Extract the (X, Y) coordinate from the center of the cell holding the provided text.  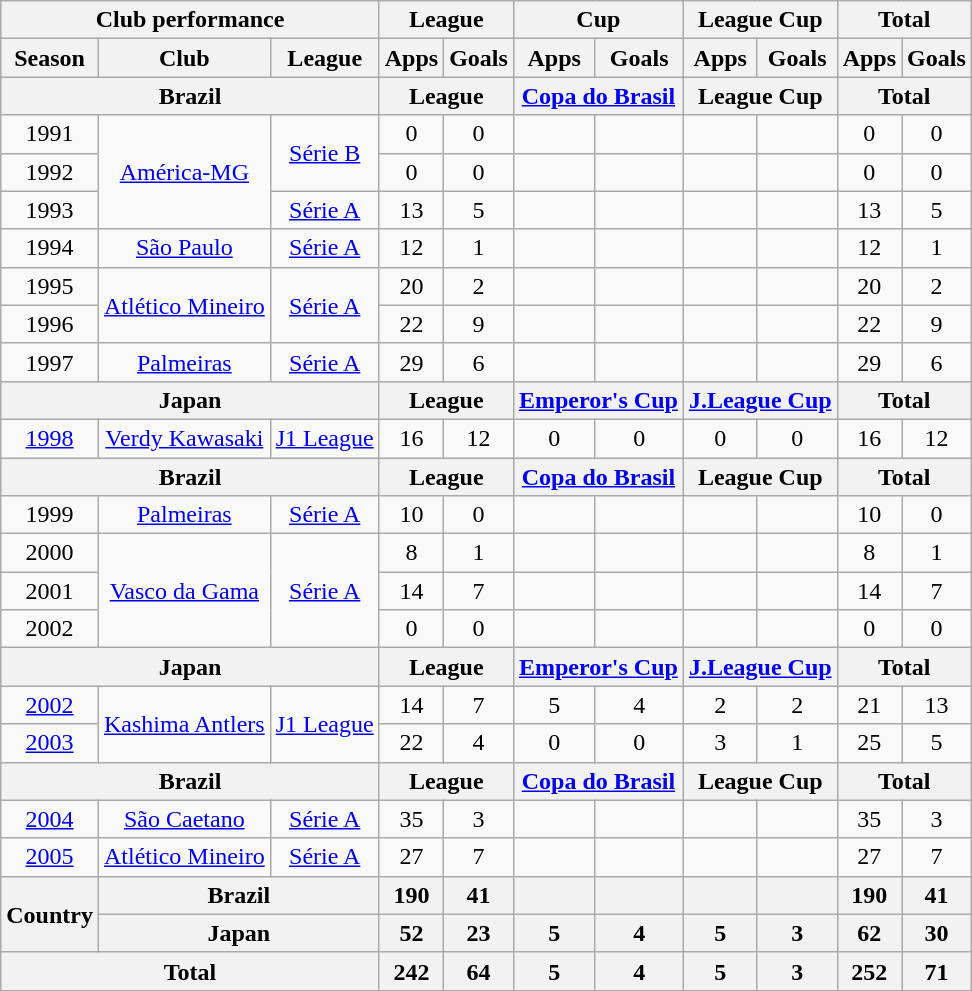
1991 (50, 134)
Season (50, 58)
242 (411, 971)
30 (937, 933)
Série B (324, 153)
São Paulo (184, 248)
Kashima Antlers (184, 724)
23 (479, 933)
1993 (50, 210)
1996 (50, 324)
25 (869, 743)
2000 (50, 553)
2001 (50, 591)
Vasco da Gama (184, 591)
71 (937, 971)
São Caetano (184, 819)
21 (869, 705)
1994 (50, 248)
1992 (50, 172)
Country (50, 914)
1997 (50, 362)
52 (411, 933)
Club (184, 58)
2005 (50, 857)
1998 (50, 438)
252 (869, 971)
1995 (50, 286)
62 (869, 933)
Club performance (190, 20)
Cup (598, 20)
América-MG (184, 172)
1999 (50, 515)
Verdy Kawasaki (184, 438)
64 (479, 971)
2004 (50, 819)
2003 (50, 743)
